Extract the (X, Y) coordinate from the center of the cell holding the provided text.  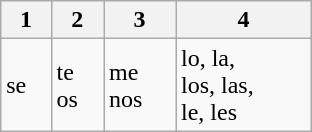
se (26, 85)
2 (77, 20)
1 (26, 20)
lo, la,los, las,le, les (244, 85)
4 (244, 20)
3 (140, 20)
menos (140, 85)
teos (77, 85)
